Scan for the cell matching the given text and deliver its (X, Y) coordinate at center. 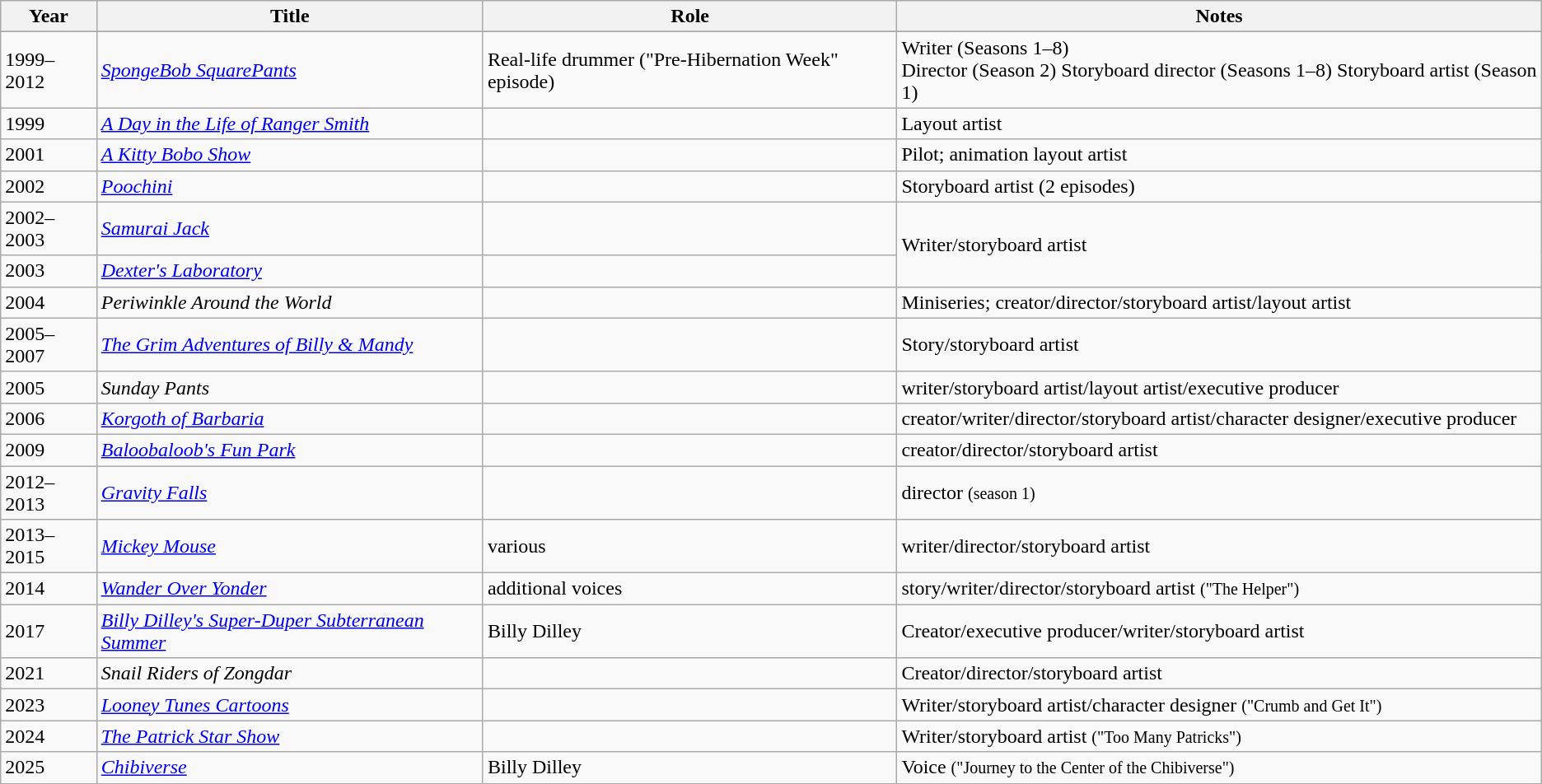
Creator/director/storyboard artist (1219, 674)
Title (290, 16)
1999–2012 (49, 70)
writer/director/storyboard artist (1219, 547)
writer/storyboard artist/layout artist/executive producer (1219, 387)
Writer/storyboard artist/character designer ("Crumb and Get It") (1219, 705)
creator/director/storyboard artist (1219, 450)
Looney Tunes Cartoons (290, 705)
Layout artist (1219, 124)
Writer/storyboard artist (1219, 244)
Creator/executive producer/writer/storyboard artist (1219, 631)
Real-life drummer ("Pre-Hibernation Week" episode) (689, 70)
2024 (49, 736)
2003 (49, 271)
various (689, 547)
1999 (49, 124)
Voice ("Journey to the Center of the Chibiverse") (1219, 768)
2002 (49, 186)
2006 (49, 418)
director (season 1) (1219, 492)
Writer (Seasons 1–8)Director (Season 2) Storyboard director (Seasons 1–8) Storyboard artist (Season 1) (1219, 70)
Miniseries; creator/director/storyboard artist/layout artist (1219, 302)
Wander Over Yonder (290, 589)
2009 (49, 450)
creator/writer/director/storyboard artist/character designer/executive producer (1219, 418)
2012–2013 (49, 492)
2013–2015 (49, 547)
Pilot; animation layout artist (1219, 155)
A Day in the Life of Ranger Smith (290, 124)
Notes (1219, 16)
Poochini (290, 186)
2005–2007 (49, 344)
2002–2003 (49, 229)
The Patrick Star Show (290, 736)
Sunday Pants (290, 387)
Gravity Falls (290, 492)
Korgoth of Barbaria (290, 418)
The Grim Adventures of Billy & Mandy (290, 344)
2004 (49, 302)
Storyboard artist (2 episodes) (1219, 186)
Samurai Jack (290, 229)
story/writer/director/storyboard artist ("The Helper") (1219, 589)
additional voices (689, 589)
Year (49, 16)
Periwinkle Around the World (290, 302)
Baloobaloob's Fun Park (290, 450)
Story/storyboard artist (1219, 344)
Role (689, 16)
Billy Dilley's Super-Duper Subterranean Summer (290, 631)
A Kitty Bobo Show (290, 155)
Mickey Mouse (290, 547)
2021 (49, 674)
2025 (49, 768)
Dexter's Laboratory (290, 271)
2017 (49, 631)
2023 (49, 705)
2001 (49, 155)
Writer/storyboard artist ("Too Many Patricks") (1219, 736)
Snail Riders of Zongdar (290, 674)
SpongeBob SquarePants (290, 70)
Chibiverse (290, 768)
2014 (49, 589)
2005 (49, 387)
